Extract the [X, Y] coordinate from the center of the cell holding the provided text.  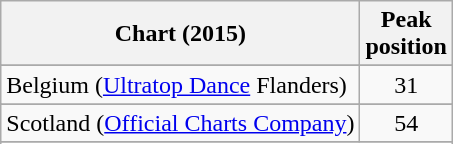
31 [406, 85]
Scotland (Official Charts Company) [180, 123]
Peakposition [406, 34]
Chart (2015) [180, 34]
Belgium (Ultratop Dance Flanders) [180, 85]
54 [406, 123]
